For the text-containing cell, return its midpoint in [X, Y] coordinate format. 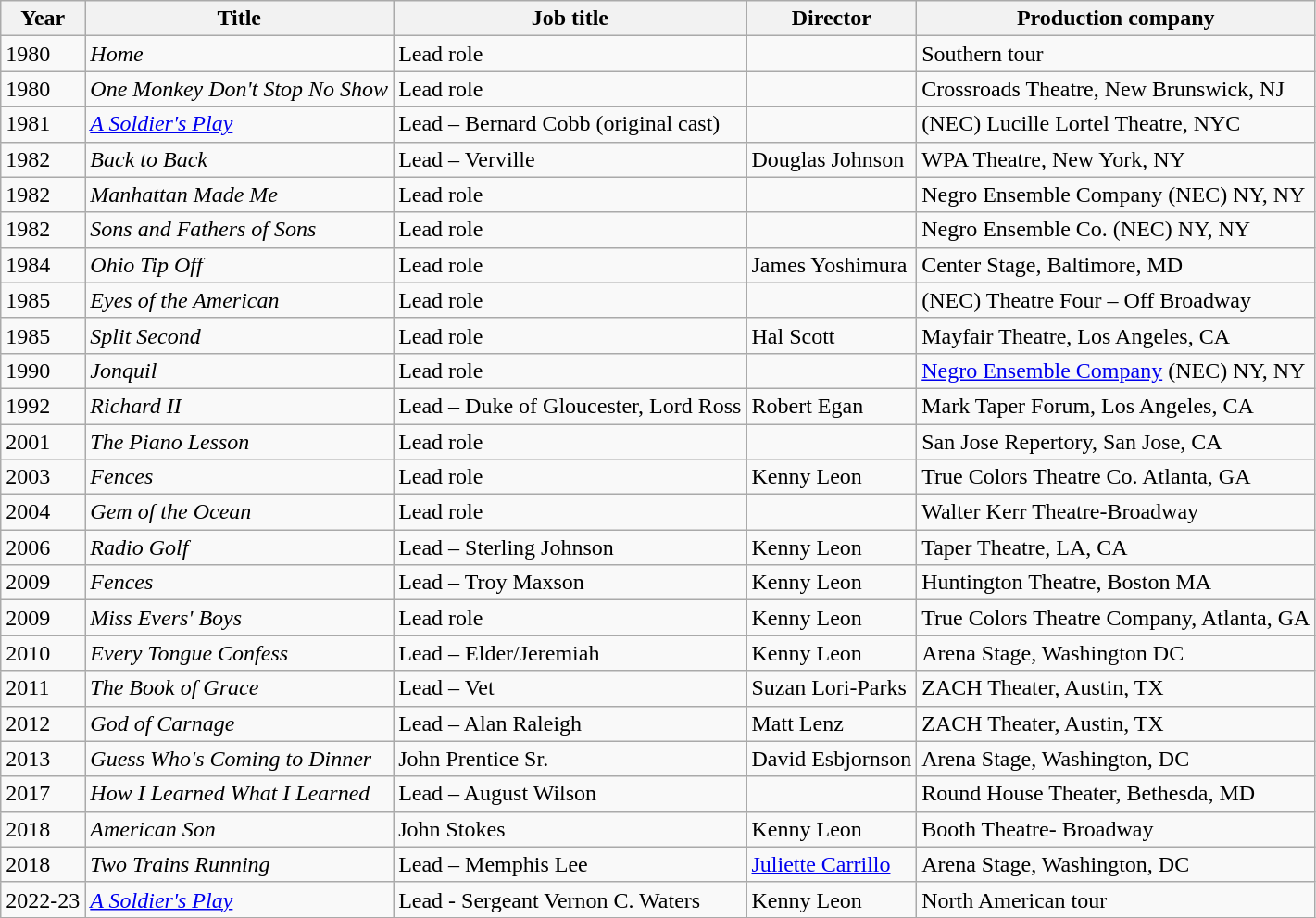
Title [239, 19]
One Monkey Don't Stop No Show [239, 89]
Huntington Theatre, Boston MA [1116, 583]
Radio Golf [239, 547]
2022-23 [43, 899]
WPA Theatre, New York, NY [1116, 159]
Back to Back [239, 159]
2003 [43, 477]
Eyes of the American [239, 300]
Richard II [239, 406]
Round House Theater, Bethesda, MD [1116, 794]
How I Learned What I Learned [239, 794]
Lead – Troy Maxson [570, 583]
Hal Scott [832, 335]
2001 [43, 442]
Jonquil [239, 371]
Center Stage, Baltimore, MD [1116, 265]
Miss Evers' Boys [239, 618]
Walter Kerr Theatre-Broadway [1116, 512]
2010 [43, 653]
James Yoshimura [832, 265]
John Stokes [570, 829]
Lead – Memphis Lee [570, 864]
2004 [43, 512]
David Esbjornson [832, 759]
Robert Egan [832, 406]
The Book of Grace [239, 688]
Guess Who's Coming to Dinner [239, 759]
San Jose Repertory, San Jose, CA [1116, 442]
Lead – Duke of Gloucester, Lord Ross [570, 406]
Lead - Sergeant Vernon C. Waters [570, 899]
(NEC) Lucille Lortel Theatre, NYC [1116, 124]
Home [239, 54]
Lead – Sterling Johnson [570, 547]
Lead – August Wilson [570, 794]
Lead – Vet [570, 688]
The Piano Lesson [239, 442]
Southern tour [1116, 54]
2011 [43, 688]
Director [832, 19]
True Colors Theatre Co. Atlanta, GA [1116, 477]
1981 [43, 124]
Manhattan Made Me [239, 195]
Ohio Tip Off [239, 265]
Lead – Bernard Cobb (original cast) [570, 124]
Booth Theatre- Broadway [1116, 829]
Douglas Johnson [832, 159]
Suzan Lori-Parks [832, 688]
American Son [239, 829]
(NEC) Theatre Four – Off Broadway [1116, 300]
Matt Lenz [832, 723]
Juliette Carrillo [832, 864]
Gem of the Ocean [239, 512]
Mayfair Theatre, Los Angeles, CA [1116, 335]
Arena Stage, Washington DC [1116, 653]
Negro Ensemble Co. (NEC) NY, NY [1116, 230]
Lead – Alan Raleigh [570, 723]
Lead – Elder/Jeremiah [570, 653]
True Colors Theatre Company, Atlanta, GA [1116, 618]
Mark Taper Forum, Los Angeles, CA [1116, 406]
Year [43, 19]
Two Trains Running [239, 864]
2006 [43, 547]
2013 [43, 759]
John Prentice Sr. [570, 759]
1990 [43, 371]
Split Second [239, 335]
Crossroads Theatre, New Brunswick, NJ [1116, 89]
1984 [43, 265]
Taper Theatre, LA, CA [1116, 547]
Job title [570, 19]
God of Carnage [239, 723]
Every Tongue Confess [239, 653]
Lead – Verville [570, 159]
Sons and Fathers of Sons [239, 230]
Production company [1116, 19]
2017 [43, 794]
1992 [43, 406]
2012 [43, 723]
North American tour [1116, 899]
